Identify which cell holds the provided text, then report its [x, y] central coordinate. 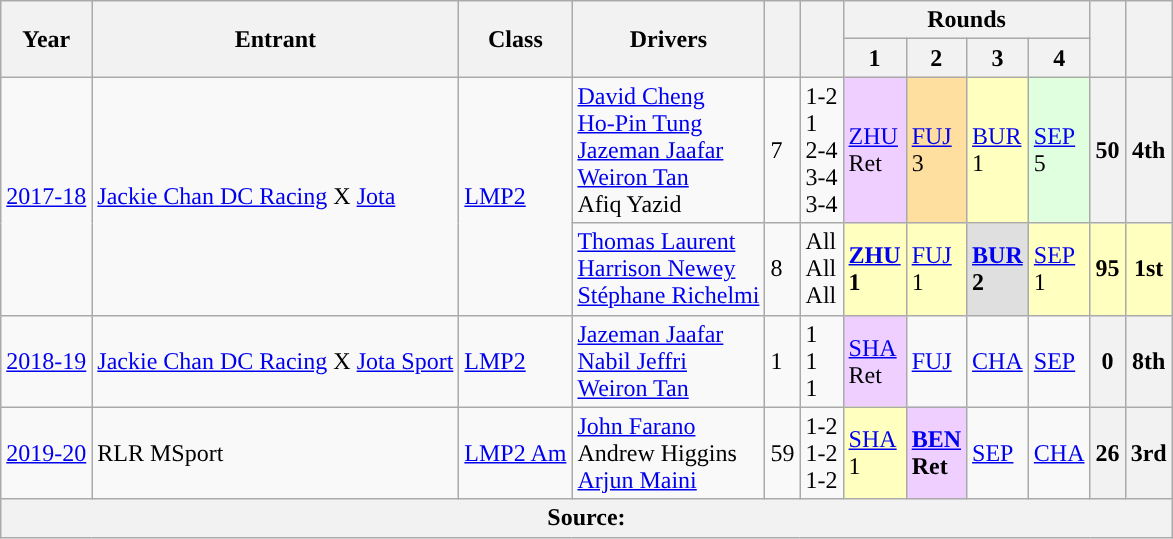
FUJ1 [936, 269]
2018-19 [46, 361]
1-21-21-2 [822, 453]
John Farano Andrew Higgins Arjun Maini [668, 453]
RLR MSport [276, 453]
Rounds [966, 20]
David Cheng Ho-Pin Tung Jazeman Jaafar Weiron Tan Afiq Yazid [668, 150]
50 [1108, 150]
Drivers [668, 39]
SEP1 [1059, 269]
111 [822, 361]
7 [782, 150]
26 [1108, 453]
Class [516, 39]
AllAllAll [822, 269]
2019-20 [46, 453]
Year [46, 39]
ZHU1 [874, 269]
BENRet [936, 453]
8 [782, 269]
FUJ [936, 361]
4 [1059, 58]
8th [1148, 361]
FUJ3 [936, 150]
2017-18 [46, 196]
Thomas Laurent Harrison Newey Stéphane Richelmi [668, 269]
SEP5 [1059, 150]
SHARet [874, 361]
2 [936, 58]
3 [998, 58]
Jackie Chan DC Racing X Jota [276, 196]
1st [1148, 269]
Source: [586, 518]
3rd [1148, 453]
59 [782, 453]
4th [1148, 150]
Jazeman Jaafar Nabil Jeffri Weiron Tan [668, 361]
0 [1108, 361]
BUR2 [998, 269]
ZHURet [874, 150]
Entrant [276, 39]
1-212-43-43-4 [822, 150]
BUR1 [998, 150]
95 [1108, 269]
LMP2 Am [516, 453]
SHA1 [874, 453]
Jackie Chan DC Racing X Jota Sport [276, 361]
